Output the (X, Y) coordinate of the center of the cell containing the given text.  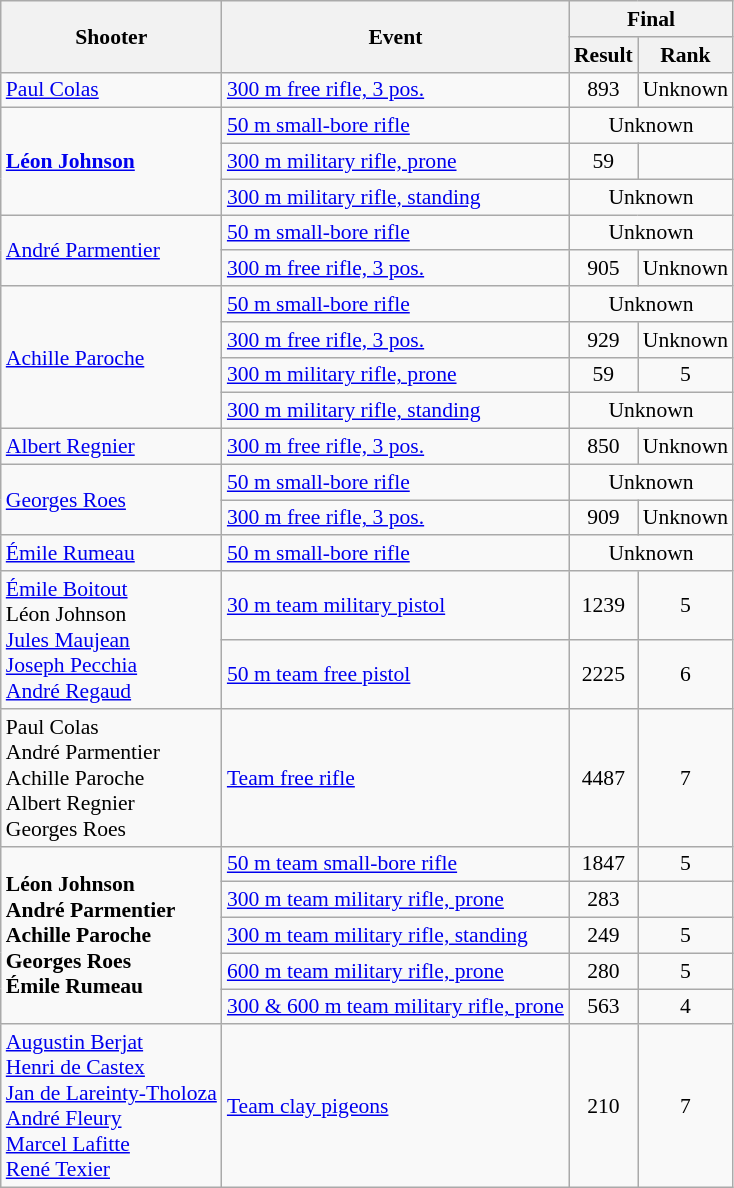
4487 (604, 778)
2225 (604, 674)
Paul Colas (112, 90)
300 & 600 m team military rifle, prone (396, 1007)
50 m team small-bore rifle (396, 864)
Émile Boitout Léon Johnson Jules Maujean Joseph Pecchia André Regaud (112, 640)
Léon Johnson (112, 162)
6 (686, 674)
Team free rifle (396, 778)
Achille Paroche (112, 357)
4 (686, 1007)
Final (651, 19)
600 m team military rifle, prone (396, 971)
249 (604, 936)
Georges Roes (112, 500)
Émile Rumeau (112, 554)
Augustin Berjat Henri de Castex Jan de Lareinty-Tholoza André Fleury Marcel Lafitte René Texier (112, 1106)
Rank (686, 55)
300 m team military rifle, standing (396, 936)
283 (604, 900)
210 (604, 1106)
300 m team military rifle, prone (396, 900)
850 (604, 447)
1239 (604, 606)
909 (604, 518)
280 (604, 971)
André Parmentier (112, 250)
Albert Regnier (112, 447)
929 (604, 340)
Team clay pigeons (396, 1106)
Paul Colas André Parmentier Achille Paroche Albert Regnier Georges Roes (112, 778)
563 (604, 1007)
Shooter (112, 36)
30 m team military pistol (396, 606)
Result (604, 55)
50 m team free pistol (396, 674)
905 (604, 269)
1847 (604, 864)
893 (604, 90)
Event (396, 36)
Léon Johnson André Parmentier Achille Paroche Georges Roes Émile Rumeau (112, 935)
